Pinpoint the cell where the given text exists, returning its [x, y] midpoint coordinate. 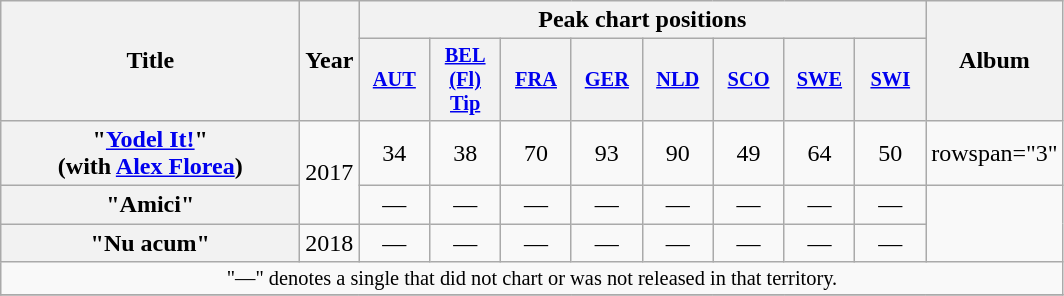
Album [995, 61]
BEL(Fl)Tip [466, 80]
49 [748, 152]
AUT [394, 80]
38 [466, 152]
FRA [536, 80]
Peak chart positions [642, 20]
"Nu acum" [150, 243]
93 [606, 152]
90 [678, 152]
GER [606, 80]
2018 [330, 243]
Title [150, 61]
Year [330, 61]
NLD [678, 80]
SWE [820, 80]
50 [890, 152]
64 [820, 152]
rowspan="3" [995, 152]
SCO [748, 80]
2017 [330, 172]
70 [536, 152]
"Yodel It!"(with Alex Florea) [150, 152]
"Amici" [150, 205]
34 [394, 152]
SWI [890, 80]
"—" denotes a single that did not chart or was not released in that territory. [532, 279]
